Provide the [x, y] coordinate of the cell's center where the given text is located.  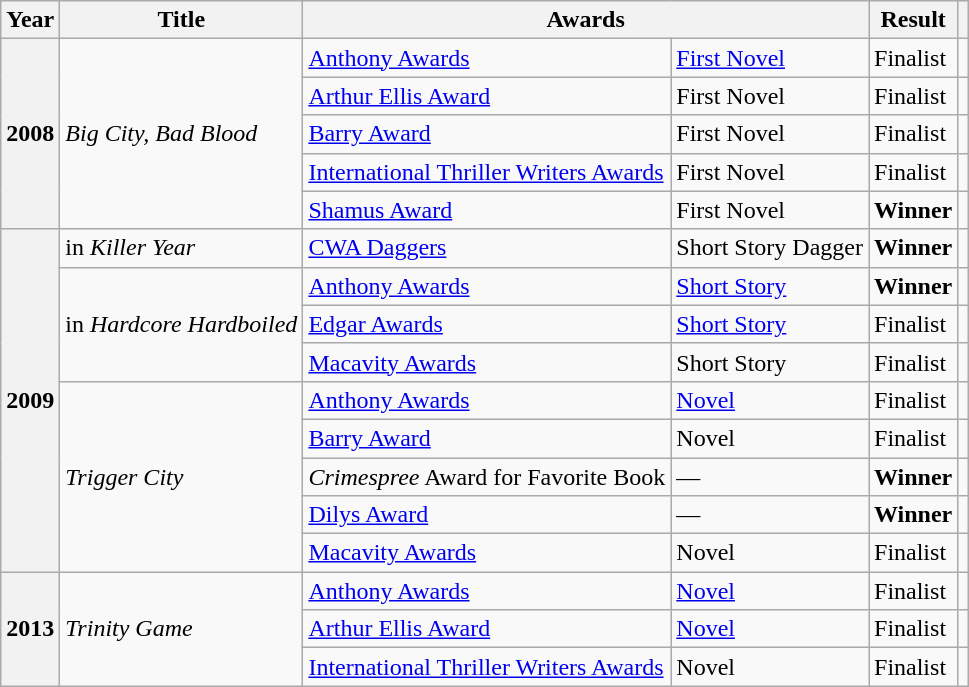
Trinity Game [182, 629]
Trigger City [182, 476]
Edgar Awards [487, 324]
CWA Daggers [487, 248]
Dilys Award [487, 515]
Crimespree Award for Favorite Book [487, 477]
2013 [30, 629]
2009 [30, 400]
in Killer Year [182, 248]
Big City, Bad Blood [182, 134]
in Hardcore Hardboiled [182, 324]
Short Story Dagger [770, 248]
Shamus Award [487, 210]
Result [912, 20]
Awards [586, 20]
Title [182, 20]
Year [30, 20]
2008 [30, 134]
